Pinpoint the cell where the given text exists, returning its (X, Y) midpoint coordinate. 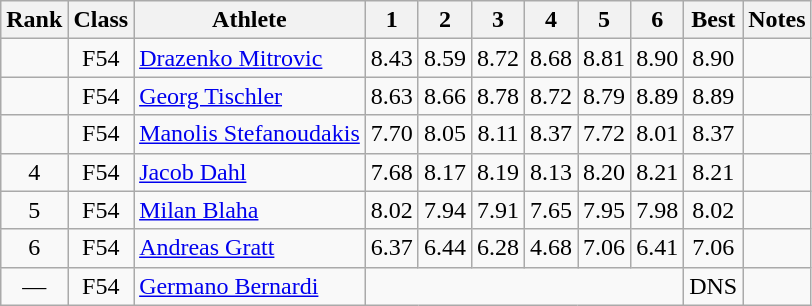
8.68 (550, 58)
Athlete (250, 20)
7.94 (444, 210)
1 (392, 20)
3 (498, 20)
8.20 (604, 172)
8.11 (498, 134)
Drazenko Mitrovic (250, 58)
7.72 (604, 134)
DNS (714, 286)
8.19 (498, 172)
8.81 (604, 58)
8.17 (444, 172)
8.79 (604, 96)
Rank (34, 20)
8.63 (392, 96)
6.41 (658, 248)
7.95 (604, 210)
8.13 (550, 172)
2 (444, 20)
— (34, 286)
7.65 (550, 210)
7.70 (392, 134)
8.59 (444, 58)
7.98 (658, 210)
Best (714, 20)
8.05 (444, 134)
8.43 (392, 58)
Class (101, 20)
Andreas Gratt (250, 248)
4.68 (550, 248)
8.78 (498, 96)
8.01 (658, 134)
7.68 (392, 172)
Manolis Stefanoudakis (250, 134)
Jacob Dahl (250, 172)
7.91 (498, 210)
Georg Tischler (250, 96)
6.44 (444, 248)
Notes (777, 20)
Milan Blaha (250, 210)
6.37 (392, 248)
8.66 (444, 96)
6.28 (498, 248)
Germano Bernardi (250, 286)
